Pinpoint the cell where the given text exists, returning its [X, Y] midpoint coordinate. 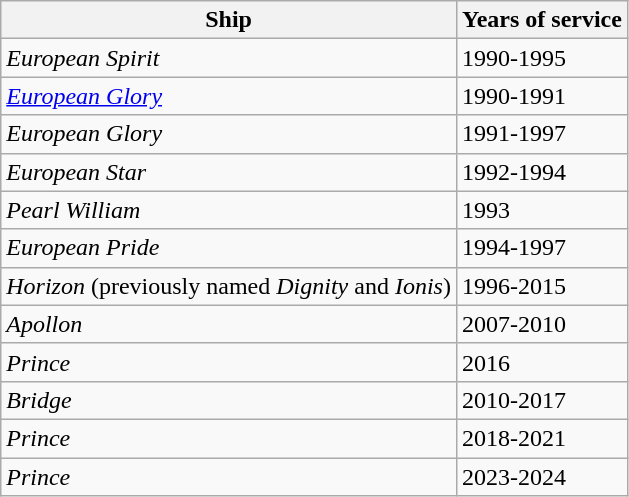
European Star [229, 172]
Pearl William [229, 210]
1993 [542, 210]
Years of service [542, 20]
2018-2021 [542, 438]
2010-2017 [542, 400]
1991-1997 [542, 134]
Ship [229, 20]
2016 [542, 362]
1994-1997 [542, 248]
European Pride [229, 248]
1996-2015 [542, 286]
Bridge [229, 400]
2023-2024 [542, 477]
1990-1991 [542, 96]
1990-1995 [542, 58]
1992-1994 [542, 172]
Horizon (previously named Dignity and Ionis) [229, 286]
Apollon [229, 324]
European Spirit [229, 58]
2007-2010 [542, 324]
